Provide the [X, Y] coordinate of the cell's center where the given text is located.  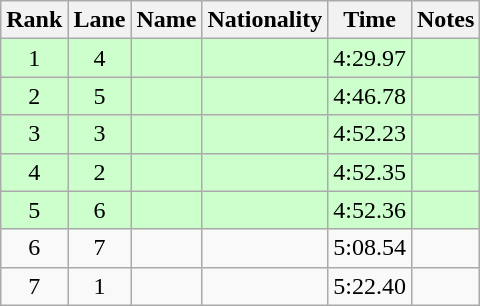
Nationality [265, 20]
Name [166, 20]
Rank [34, 20]
4:52.23 [370, 134]
4:52.35 [370, 172]
4:29.97 [370, 58]
Notes [445, 20]
Lane [100, 20]
5:08.54 [370, 248]
4:52.36 [370, 210]
Time [370, 20]
5:22.40 [370, 286]
4:46.78 [370, 96]
